Determine the [X, Y] coordinate at the center of the cell enclosing the given text.  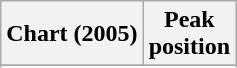
Peak position [189, 34]
Chart (2005) [72, 34]
